Extract the (x, y) coordinate from the center of the cell holding the provided text.  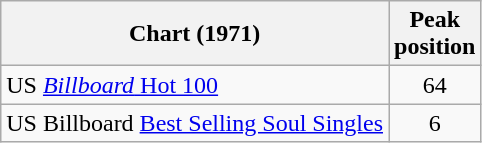
6 (435, 123)
US Billboard Best Selling Soul Singles (195, 123)
Peakposition (435, 34)
Chart (1971) (195, 34)
US Billboard Hot 100 (195, 85)
64 (435, 85)
